From the cell containing the given text, extract its center point as (x, y) coordinate. 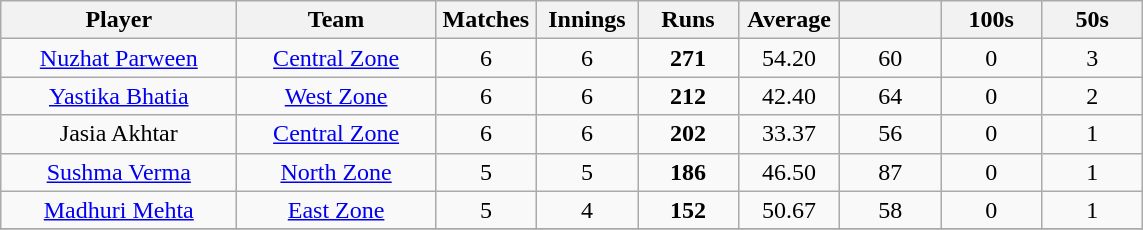
2 (1092, 96)
Average (790, 20)
Matches (486, 20)
4 (586, 210)
271 (688, 58)
Team (336, 20)
58 (890, 210)
Innings (586, 20)
33.37 (790, 134)
202 (688, 134)
100s (992, 20)
60 (890, 58)
42.40 (790, 96)
East Zone (336, 210)
64 (890, 96)
50s (1092, 20)
Nuzhat Parween (119, 58)
212 (688, 96)
87 (890, 172)
Jasia Akhtar (119, 134)
Player (119, 20)
50.67 (790, 210)
152 (688, 210)
Runs (688, 20)
Madhuri Mehta (119, 210)
54.20 (790, 58)
3 (1092, 58)
Sushma Verma (119, 172)
Yastika Bhatia (119, 96)
56 (890, 134)
West Zone (336, 96)
North Zone (336, 172)
186 (688, 172)
46.50 (790, 172)
